Return the [X, Y] coordinate for the center point of the cell that contains the specified text.  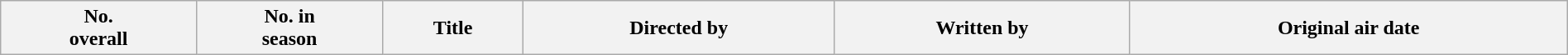
Title [453, 28]
No. inseason [289, 28]
Directed by [678, 28]
Original air date [1348, 28]
Written by [982, 28]
No.overall [99, 28]
